For the text-containing cell, return its midpoint in [x, y] coordinate format. 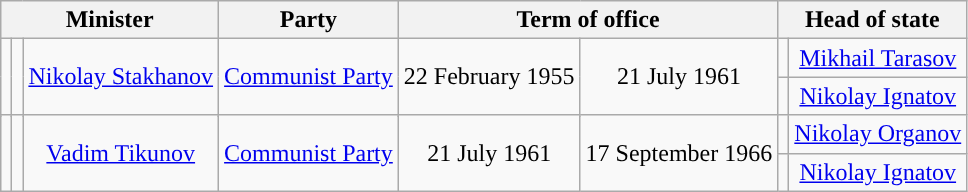
Nikolay Organov [878, 134]
Party [309, 20]
17 September 1966 [679, 153]
Head of state [872, 20]
Vadim Tikunov [121, 153]
Nikolay Stakhanov [121, 77]
22 February 1955 [489, 77]
Minister [110, 20]
Term of office [588, 20]
Mikhail Tarasov [878, 58]
